Scan for the cell matching the given text and deliver its [X, Y] coordinate at center. 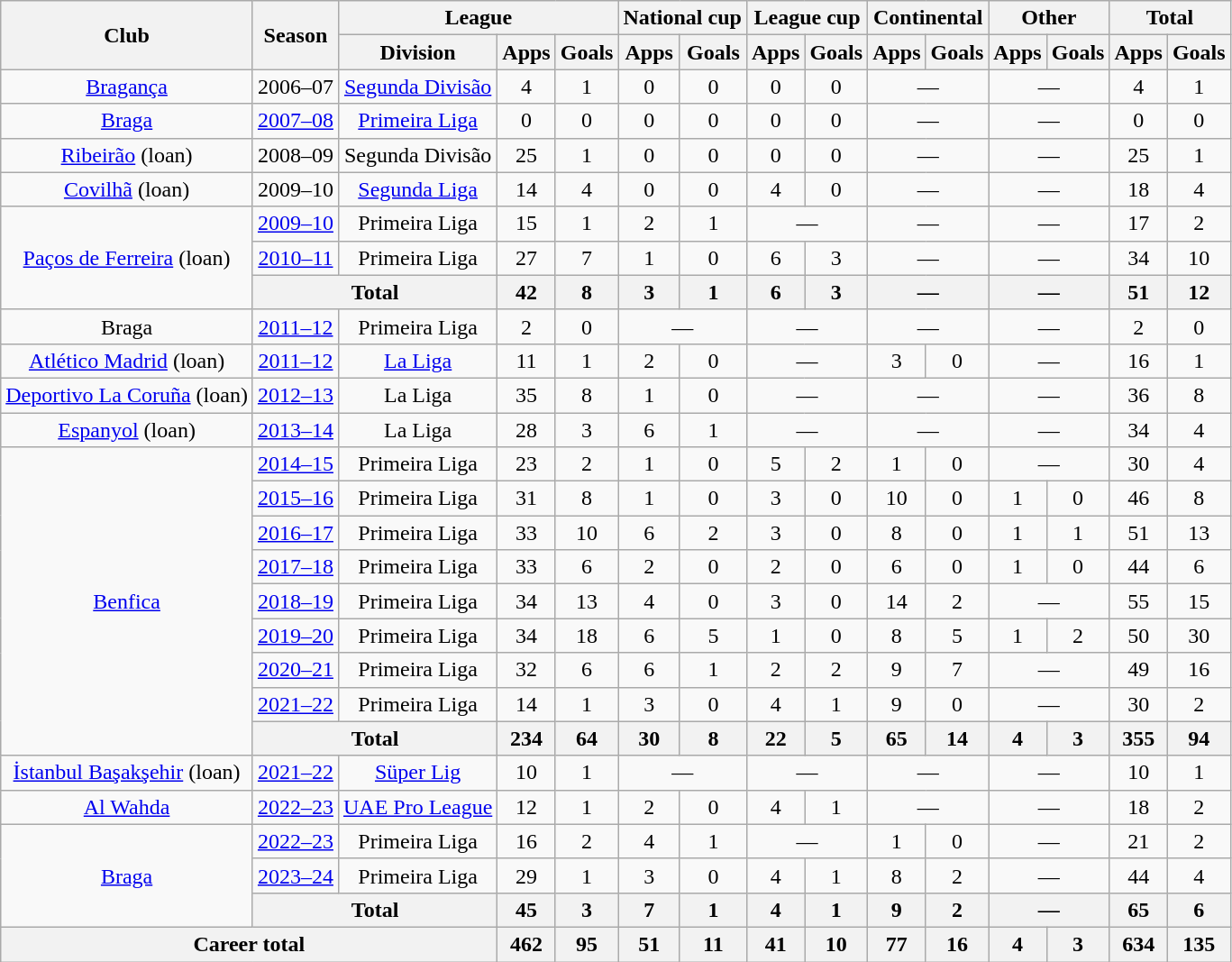
Paços de Ferreira (loan) [127, 258]
31 [526, 499]
2014–15 [296, 464]
234 [526, 738]
UAE Pro League [417, 807]
42 [526, 292]
Süper Lig [417, 773]
2019–20 [296, 636]
2016–17 [296, 533]
634 [1138, 944]
22 [775, 738]
2010–11 [296, 258]
28 [526, 430]
49 [1138, 670]
Al Wahda [127, 807]
35 [526, 395]
Ribeirão (loan) [127, 155]
League [478, 18]
36 [1138, 395]
Career total [249, 944]
Espanyol (loan) [127, 430]
55 [1138, 601]
Segunda Liga [417, 189]
17 [1138, 224]
29 [526, 875]
Continental [928, 18]
2023–24 [296, 875]
Division [417, 52]
National cup [682, 18]
Deportivo La Coruña (loan) [127, 395]
2018–19 [296, 601]
2006–07 [296, 87]
50 [1138, 636]
355 [1138, 738]
League cup [807, 18]
Club [127, 35]
23 [526, 464]
2013–14 [296, 430]
2020–21 [296, 670]
2015–16 [296, 499]
2017–18 [296, 567]
Covilhã (loan) [127, 189]
Benfica [127, 602]
94 [1199, 738]
64 [587, 738]
135 [1199, 944]
Season [296, 35]
41 [775, 944]
2008–09 [296, 155]
46 [1138, 499]
21 [1138, 841]
2007–08 [296, 121]
2012–13 [296, 395]
462 [526, 944]
Atlético Madrid (loan) [127, 361]
İstanbul Başakşehir (loan) [127, 773]
Other [1049, 18]
32 [526, 670]
27 [526, 258]
45 [526, 910]
Bragança [127, 87]
77 [897, 944]
95 [587, 944]
